Capture the cell that displays the provided text and extract its [X, Y] central coordinate. 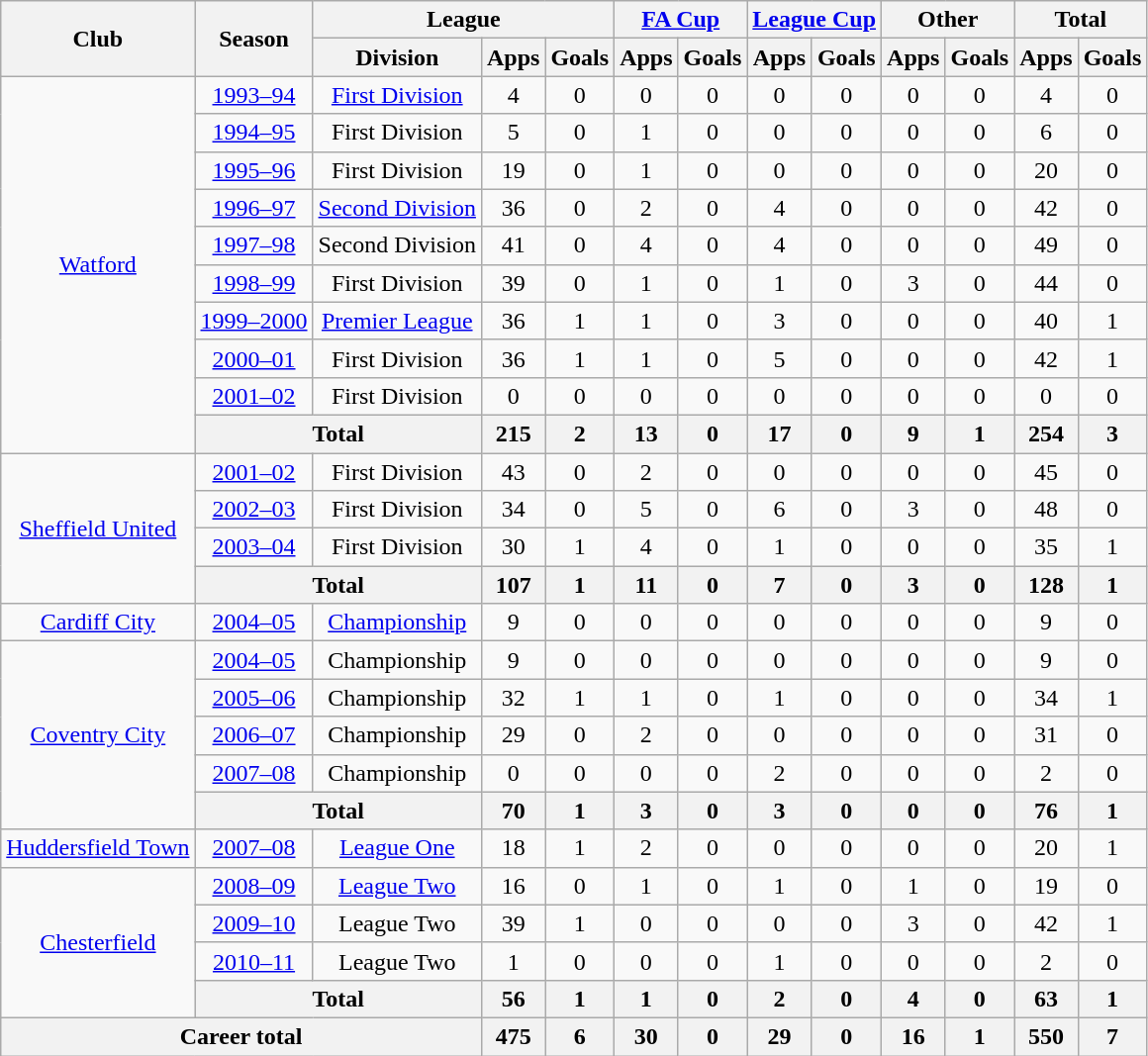
40 [1046, 321]
2006–07 [253, 735]
475 [513, 1036]
70 [513, 811]
11 [646, 585]
Cardiff City [98, 623]
1999–2000 [253, 321]
Coventry City [98, 735]
63 [1046, 999]
41 [513, 245]
League Cup [814, 20]
Other [948, 20]
43 [513, 472]
254 [1046, 433]
2008–09 [253, 886]
35 [1046, 547]
Sheffield United [98, 528]
2002–03 [253, 510]
Chesterfield [98, 942]
31 [1046, 735]
Career total [241, 1036]
76 [1046, 811]
Premier League [397, 321]
56 [513, 999]
18 [513, 848]
2003–04 [253, 547]
Club [98, 39]
Huddersfield Town [98, 848]
48 [1046, 510]
107 [513, 585]
FA Cup [681, 20]
13 [646, 433]
2009–10 [253, 923]
1995–96 [253, 170]
Division [397, 57]
44 [1046, 283]
17 [780, 433]
2005–06 [253, 698]
1996–97 [253, 208]
32 [513, 698]
Season [253, 39]
League One [397, 848]
1997–98 [253, 245]
2010–11 [253, 961]
2000–01 [253, 358]
215 [513, 433]
45 [1046, 472]
Watford [98, 265]
128 [1046, 585]
1993–94 [253, 95]
550 [1046, 1036]
1998–99 [253, 283]
1994–95 [253, 133]
49 [1046, 245]
League [463, 20]
